From the cell containing the given text, extract its center point as (X, Y) coordinate. 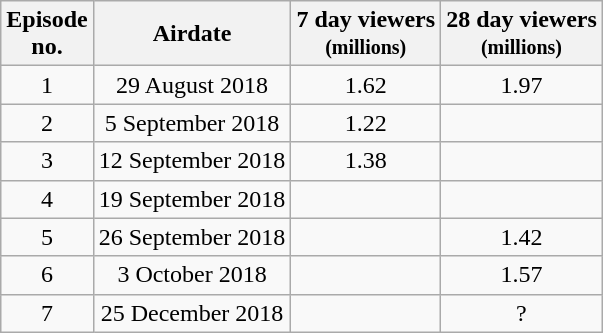
Episodeno. (47, 34)
1.42 (522, 237)
29 August 2018 (192, 85)
1.57 (522, 275)
3 (47, 161)
4 (47, 199)
5 September 2018 (192, 123)
26 September 2018 (192, 237)
1.97 (522, 85)
1 (47, 85)
19 September 2018 (192, 199)
1.38 (366, 161)
1.22 (366, 123)
6 (47, 275)
3 October 2018 (192, 275)
7 day viewers(millions) (366, 34)
28 day viewers(millions) (522, 34)
? (522, 313)
Airdate (192, 34)
5 (47, 237)
2 (47, 123)
1.62 (366, 85)
25 December 2018 (192, 313)
7 (47, 313)
12 September 2018 (192, 161)
